Capture the cell that displays the provided text and extract its [x, y] central coordinate. 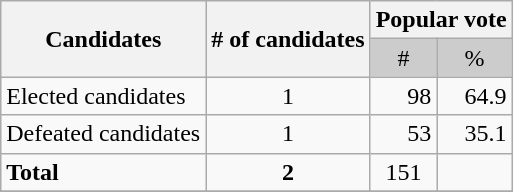
98 [404, 96]
Popular vote [441, 20]
2 [288, 172]
35.1 [474, 134]
# of candidates [288, 39]
Candidates [104, 39]
151 [404, 172]
% [474, 58]
53 [404, 134]
Defeated candidates [104, 134]
Total [104, 172]
Elected candidates [104, 96]
# [404, 58]
64.9 [474, 96]
